Scan for the cell matching the given text and deliver its (x, y) coordinate at center. 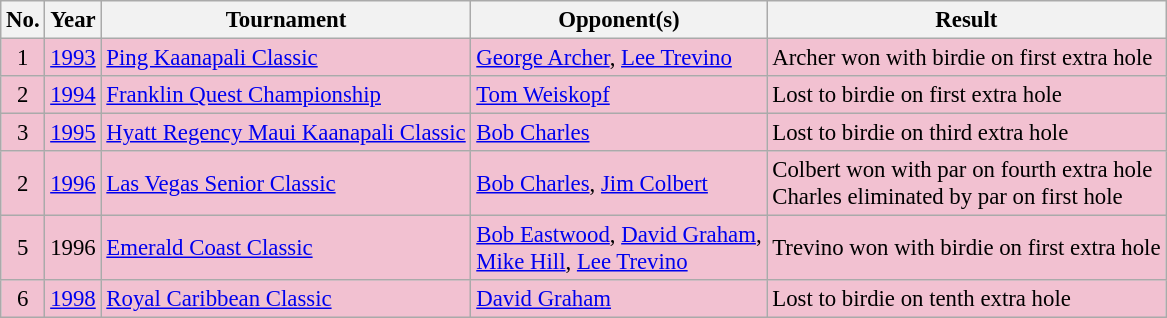
Lost to birdie on tenth extra hole (966, 299)
Ping Kaanapali Classic (286, 58)
Bob Charles, Jim Colbert (619, 184)
Hyatt Regency Maui Kaanapali Classic (286, 133)
6 (23, 299)
Franklin Quest Championship (286, 95)
1994 (73, 95)
3 (23, 133)
Las Vegas Senior Classic (286, 184)
Royal Caribbean Classic (286, 299)
Bob Eastwood, David Graham, Mike Hill, Lee Trevino (619, 248)
Lost to birdie on third extra hole (966, 133)
Emerald Coast Classic (286, 248)
5 (23, 248)
Year (73, 20)
1995 (73, 133)
1 (23, 58)
Archer won with birdie on first extra hole (966, 58)
David Graham (619, 299)
Lost to birdie on first extra hole (966, 95)
Bob Charles (619, 133)
Colbert won with par on fourth extra holeCharles eliminated by par on first hole (966, 184)
Opponent(s) (619, 20)
Trevino won with birdie on first extra hole (966, 248)
1993 (73, 58)
Tournament (286, 20)
1998 (73, 299)
George Archer, Lee Trevino (619, 58)
No. (23, 20)
Tom Weiskopf (619, 95)
Result (966, 20)
